Provide the (x, y) coordinate of the cell's center where the given text is located.  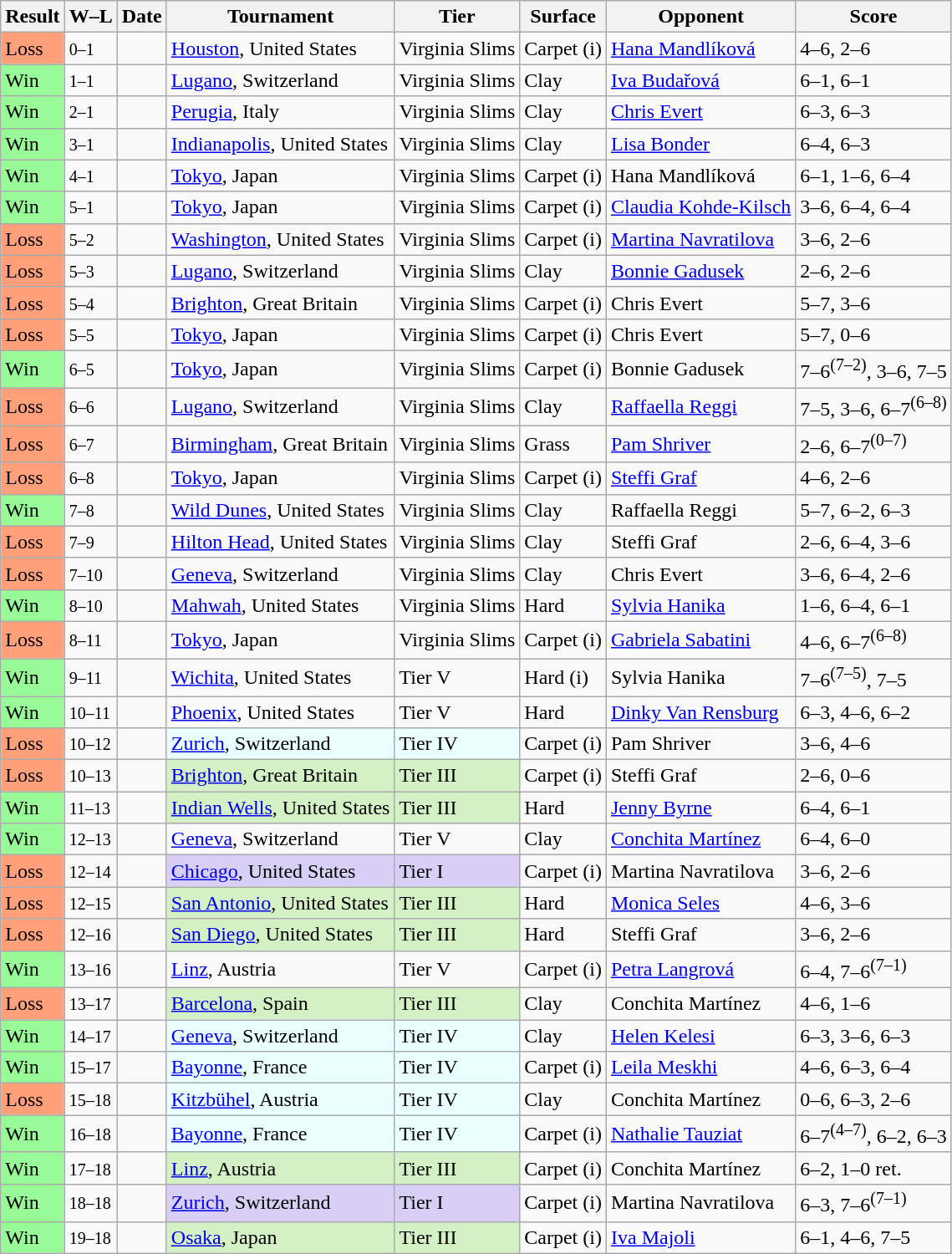
Gabriela Sabatini (700, 640)
5–3 (90, 271)
15–17 (90, 1068)
12–16 (90, 935)
Kitzbühel, Austria (281, 1099)
6–4, 7–6(7–1) (873, 970)
Hard (i) (563, 677)
Indian Wells, United States (281, 808)
6–1, 6–1 (873, 80)
5–7, 6–2, 6–3 (873, 510)
10–12 (90, 744)
6–2, 1–0 ret. (873, 1168)
Mahwah, United States (281, 605)
16–18 (90, 1134)
Grass (563, 445)
Wild Dunes, United States (281, 510)
11–13 (90, 808)
3–1 (90, 144)
Wichita, United States (281, 677)
17–18 (90, 1168)
Washington, United States (281, 239)
12–15 (90, 903)
7–10 (90, 573)
14–17 (90, 1036)
Dinky Van Rensburg (700, 712)
Leila Meskhi (700, 1068)
Iva Budařová (700, 80)
5–2 (90, 239)
Iva Majoli (700, 1237)
Hilton Head, United States (281, 542)
7–8 (90, 510)
Osaka, Japan (281, 1237)
Barcelona, Spain (281, 1004)
Monica Seles (700, 903)
6–4, 6–0 (873, 839)
6–1, 4–6, 7–5 (873, 1237)
Perugia, Italy (281, 112)
6–3, 3–6, 6–3 (873, 1036)
6–4, 6–3 (873, 144)
6–7 (90, 445)
7–6(7–2), 3–6, 7–5 (873, 370)
6–6 (90, 406)
8–11 (90, 640)
Result (33, 17)
6–3, 7–6(7–1) (873, 1202)
Helen Kelesi (700, 1036)
San Diego, United States (281, 935)
Claudia Kohde-Kilsch (700, 207)
9–11 (90, 677)
15–18 (90, 1099)
18–18 (90, 1202)
6–1, 1–6, 6–4 (873, 176)
3–6, 4–6 (873, 744)
6–5 (90, 370)
4–6, 3–6 (873, 903)
5–1 (90, 207)
8–10 (90, 605)
12–13 (90, 839)
Opponent (700, 17)
Birmingham, Great Britain (281, 445)
10–11 (90, 712)
Surface (563, 17)
Tier (457, 17)
1–1 (90, 80)
Chicago, United States (281, 871)
2–6, 6–4, 3–6 (873, 542)
6–8 (90, 478)
4–6, 6–7(6–8) (873, 640)
2–6, 6–7(0–7) (873, 445)
12–14 (90, 871)
3–6, 6–4, 2–6 (873, 573)
5–7, 0–6 (873, 334)
0–1 (90, 48)
4–6, 6–3, 6–4 (873, 1068)
4–6, 1–6 (873, 1004)
W–L (90, 17)
Jenny Byrne (700, 808)
0–6, 6–3, 2–6 (873, 1099)
5–4 (90, 303)
5–5 (90, 334)
4–1 (90, 176)
San Antonio, United States (281, 903)
7–6(7–5), 7–5 (873, 677)
13–17 (90, 1004)
6–7(4–7), 6–2, 6–3 (873, 1134)
Nathalie Tauziat (700, 1134)
Lisa Bonder (700, 144)
6–3, 6–3 (873, 112)
Date (142, 17)
6–3, 4–6, 6–2 (873, 712)
2–1 (90, 112)
Phoenix, United States (281, 712)
3–6, 6–4, 6–4 (873, 207)
13–16 (90, 970)
Tournament (281, 17)
7–9 (90, 542)
Indianapolis, United States (281, 144)
6–4, 6–1 (873, 808)
1–6, 6–4, 6–1 (873, 605)
10–13 (90, 776)
19–18 (90, 1237)
2–6, 0–6 (873, 776)
Houston, United States (281, 48)
2–6, 2–6 (873, 271)
7–5, 3–6, 6–7(6–8) (873, 406)
5–7, 3–6 (873, 303)
Petra Langrová (700, 970)
Score (873, 17)
